Search for the cell housing the specified text and yield its [X, Y] center coordinate. 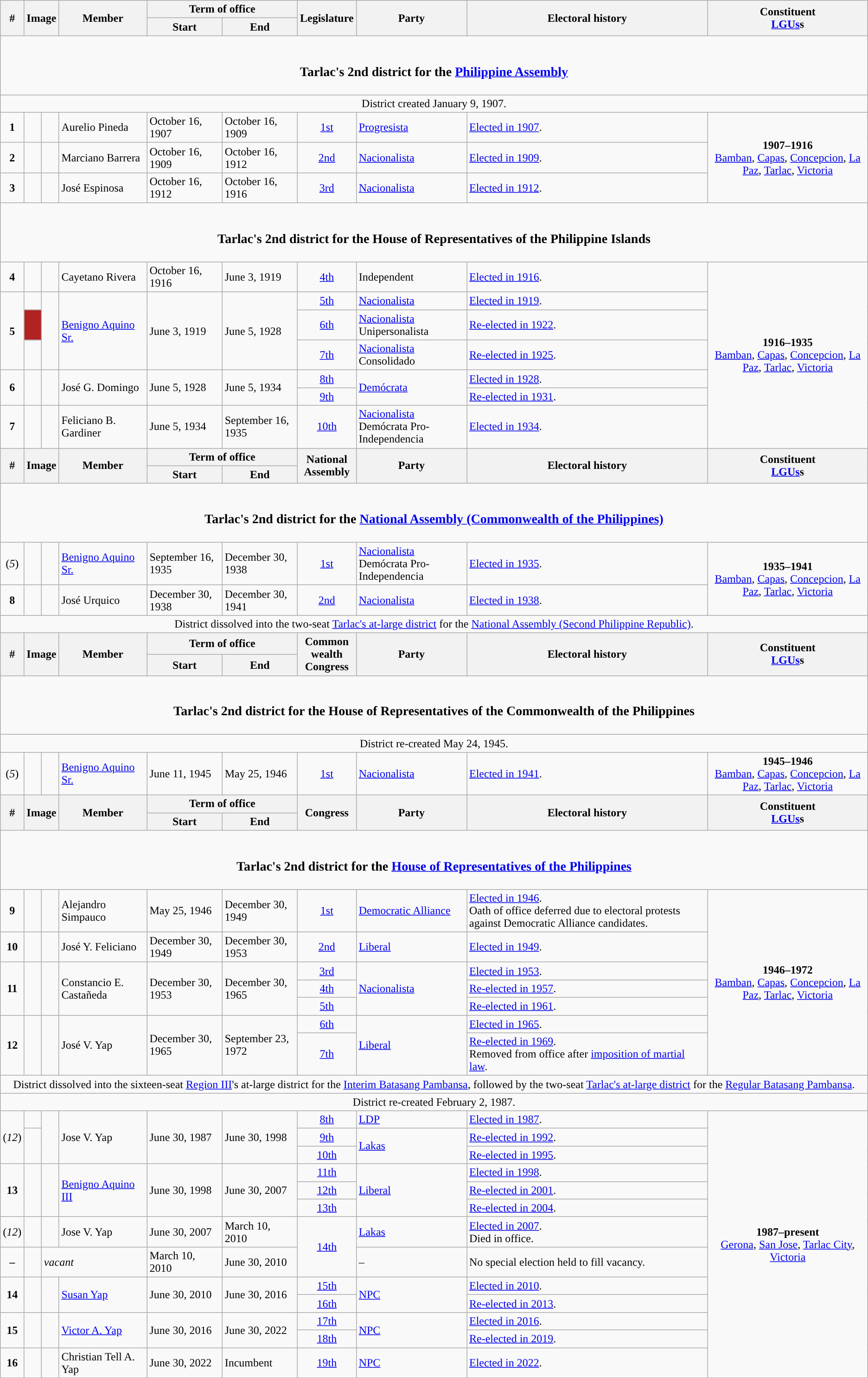
Elected in 1919. [587, 301]
District created January 9, 1907. [434, 103]
Constancio E. Castañeda [103, 988]
NacionalistaUnipersonalista [411, 325]
District re-created May 24, 1945. [434, 743]
1945–1946Bamban, Capas, Concepcion, La Paz, Tarlac, Victoria [787, 774]
Democratic Alliance [411, 910]
12th [327, 1190]
10 [12, 947]
Tarlac's 2nd district for the National Assembly (Commonwealth of the Philippines) [434, 513]
Elected in 1934. [587, 427]
José Y. Feliciano [103, 947]
19th [327, 1363]
Re-elected in 1961. [587, 1006]
9 [12, 910]
Elected in 1928. [587, 379]
Aurelio Pineda [103, 127]
1946–1972Bamban, Capas, Concepcion, La Paz, Tarlac, Victoria [787, 982]
José G. Domingo [103, 388]
Independent [411, 277]
Demócrata [411, 388]
Elected in 1916. [587, 277]
NacionalistaConsolidado [411, 355]
December 30, 1941 [260, 600]
October 16, 1907 [185, 127]
11th [327, 1173]
June 11, 1945 [185, 774]
District re-created February 2, 1987. [434, 1102]
Elected in 1998. [587, 1173]
Elected in 1912. [587, 187]
Re-elected in 2019. [587, 1339]
16 [12, 1363]
6 [12, 388]
Elected in 1941. [587, 774]
LDP [411, 1120]
Progresista [411, 127]
Elected in 1987. [587, 1120]
Elected in 1935. [587, 564]
8 [12, 600]
7 [12, 427]
Re-elected in 1992. [587, 1137]
1987–presentGerona, San Jose, Tarlac City, Victoria [787, 1244]
Elected in 1946.Oath of office deferred due to electoral protests against Democratic Alliance candidates. [587, 910]
13th [327, 1208]
14th [327, 1247]
Legislature [327, 18]
Congress [327, 813]
15th [327, 1286]
Re-elected in 2001. [587, 1190]
1935–1941Bamban, Capas, Concepcion, La Paz, Tarlac, Victoria [787, 579]
CommonwealthCongress [327, 654]
Elected in 1909. [587, 158]
June 30, 1987 [185, 1137]
Tarlac's 2nd district for the House of Representatives of the Commonwealth of the Philippines [434, 705]
1907–1916Bamban, Capas, Concepcion, La Paz, Tarlac, Victoria [787, 158]
Elected in 1907. [587, 127]
Elected in 2007.Died in office. [587, 1232]
11 [12, 988]
José Urquico [103, 600]
16th [327, 1303]
vacant [94, 1262]
Incumbent [260, 1363]
Victor A. Yap [103, 1330]
2 [12, 158]
Re-elected in 1969.Removed from office after imposition of martial law. [587, 1054]
Re-elected in 1995. [587, 1155]
Re-elected in 2004. [587, 1208]
15 [12, 1330]
Elected in 1965. [587, 1024]
Elected in 1949. [587, 947]
September 23, 1972 [260, 1045]
District dissolved into the two-seat Tarlac's at-large district for the National Assembly (Second Philippine Republic). [434, 624]
17th [327, 1321]
Re-elected in 1957. [587, 988]
Re-elected in 1925. [587, 355]
Tarlac's 2nd district for the House of Representatives of the Philippines [434, 860]
Elected in 1953. [587, 971]
José Espinosa [103, 187]
1 [12, 127]
Cayetano Rivera [103, 277]
Feliciano B. Gardiner [103, 427]
4 [12, 277]
14 [12, 1295]
Alejandro Simpauco [103, 910]
Re-elected in 2013. [587, 1303]
Susan Yap [103, 1295]
Elected in 2010. [587, 1286]
No special election held to fill vacancy. [587, 1262]
NationalAssembly [327, 466]
3 [12, 187]
Christian Tell A. Yap [103, 1363]
Tarlac's 2nd district for the Philippine Assembly [434, 65]
5 [12, 331]
1916–1935Bamban, Capas, Concepcion, La Paz, Tarlac, Victoria [787, 355]
Re-elected in 1931. [587, 397]
13 [12, 1190]
Elected in 2022. [587, 1363]
José V. Yap [103, 1045]
Benigno Aquino III [103, 1190]
Marciano Barrera [103, 158]
Re-elected in 1922. [587, 325]
Tarlac's 2nd district for the House of Representatives of the Philippine Islands [434, 232]
Elected in 2016. [587, 1321]
Elected in 1938. [587, 600]
18th [327, 1339]
12 [12, 1045]
